From the cell containing the given text, extract its center point as (x, y) coordinate. 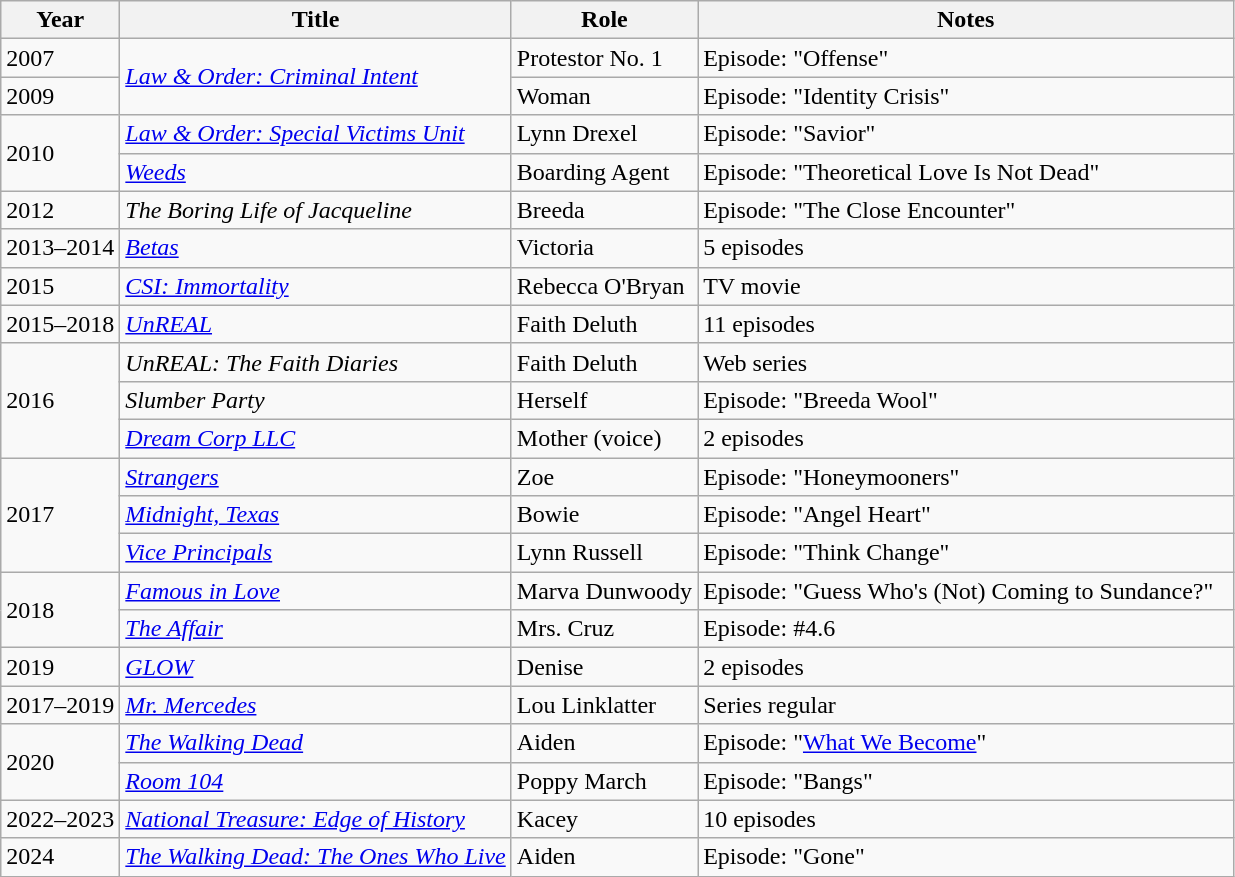
The Walking Dead: The Ones Who Live (316, 857)
Year (60, 20)
GLOW (316, 667)
Poppy March (604, 781)
Victoria (604, 248)
2018 (60, 610)
TV movie (966, 286)
Web series (966, 362)
2013–2014 (60, 248)
Episode: "Guess Who's (Not) Coming to Sundance?" (966, 591)
2012 (60, 210)
Notes (966, 20)
Midnight, Texas (316, 515)
Role (604, 20)
Slumber Party (316, 400)
2017–2019 (60, 705)
Denise (604, 667)
UnREAL: The Faith Diaries (316, 362)
UnREAL (316, 324)
5 episodes (966, 248)
2022–2023 (60, 819)
Law & Order: Criminal Intent (316, 77)
The Affair (316, 629)
2009 (60, 96)
Weeds (316, 172)
Episode: "Think Change" (966, 553)
Mr. Mercedes (316, 705)
Kacey (604, 819)
2020 (60, 762)
Betas (316, 248)
Episode: "Savior" (966, 134)
2015 (60, 286)
Breeda (604, 210)
Vice Principals (316, 553)
Title (316, 20)
Episode: #4.6 (966, 629)
Woman (604, 96)
Rebecca O'Bryan (604, 286)
Episode: "Gone" (966, 857)
Episode: "Theoretical Love Is Not Dead" (966, 172)
Boarding Agent (604, 172)
Lynn Russell (604, 553)
Strangers (316, 477)
Episode: "Angel Heart" (966, 515)
Zoe (604, 477)
Marva Dunwoody (604, 591)
2019 (60, 667)
Lynn Drexel (604, 134)
Episode: "Honeymooners" (966, 477)
2016 (60, 400)
2015–2018 (60, 324)
Episode: "Identity Crisis" (966, 96)
Mother (voice) (604, 438)
2017 (60, 515)
Protestor No. 1 (604, 58)
Lou Linklatter (604, 705)
Episode: "What We Become" (966, 743)
The Boring Life of Jacqueline (316, 210)
CSI: Immortality (316, 286)
The Walking Dead (316, 743)
Episode: "Breeda Wool" (966, 400)
2010 (60, 153)
Episode: "Bangs" (966, 781)
2024 (60, 857)
Series regular (966, 705)
Bowie (604, 515)
Famous in Love (316, 591)
Episode: "Offense" (966, 58)
10 episodes (966, 819)
2007 (60, 58)
Law & Order: Special Victims Unit (316, 134)
Episode: "The Close Encounter" (966, 210)
Herself (604, 400)
11 episodes (966, 324)
National Treasure: Edge of History (316, 819)
Mrs. Cruz (604, 629)
Room 104 (316, 781)
Dream Corp LLC (316, 438)
